Determine the (x, y) coordinate at the center of the cell enclosing the given text.  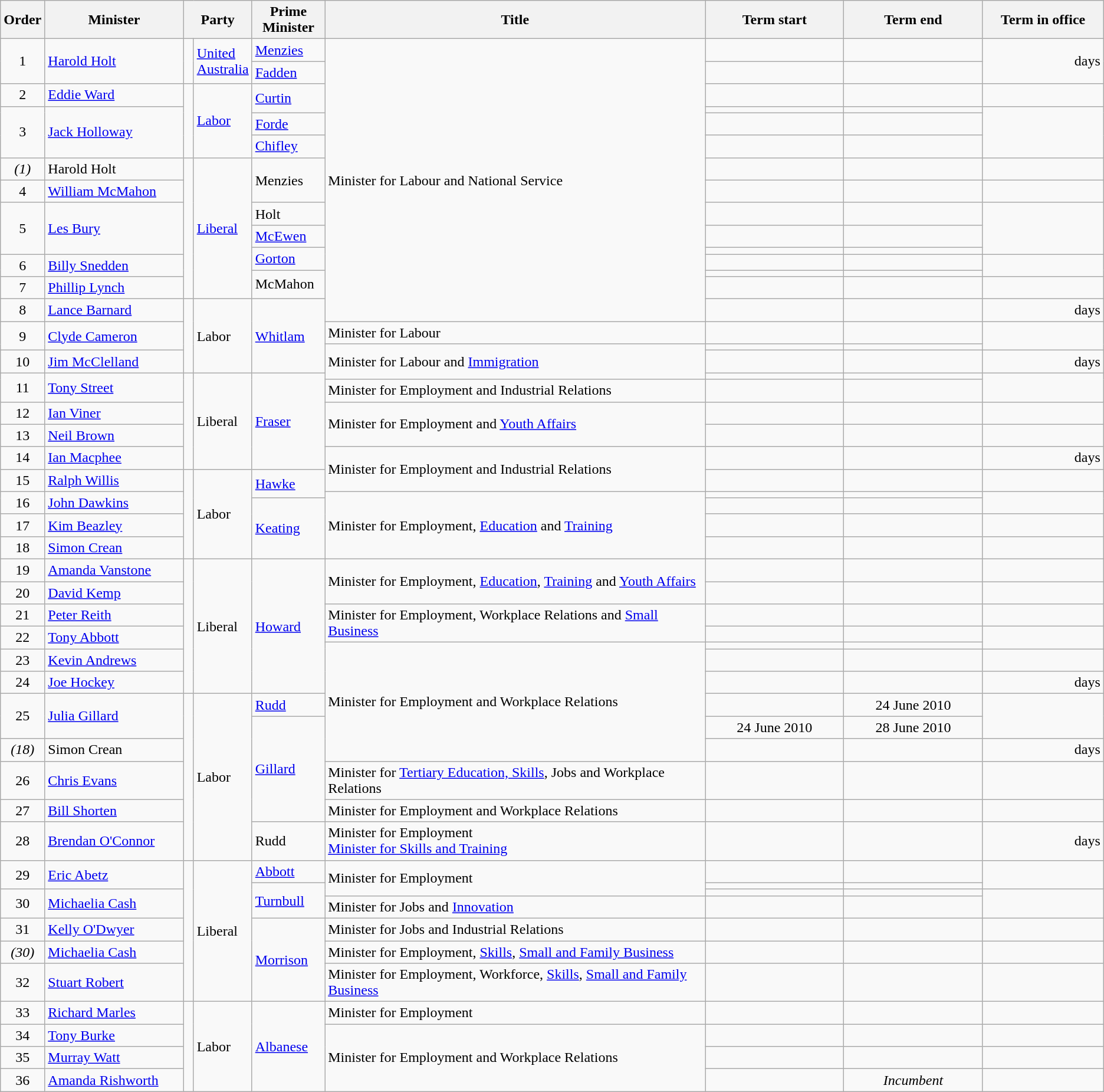
Jack Holloway (114, 132)
27 (22, 811)
Ralph Willis (114, 480)
Tony Burke (114, 1035)
Forde (288, 124)
Minister for Tertiary Education, Skills, Jobs and Workplace Relations (515, 780)
14 (22, 458)
20 (22, 593)
29 (22, 874)
32 (22, 983)
Term start (775, 20)
David Kemp (114, 593)
Amanda Rishworth (114, 1080)
Turnbull (288, 900)
3 (22, 132)
Fadden (288, 73)
31 (22, 929)
34 (22, 1035)
Tony Street (114, 387)
Eric Abetz (114, 874)
Party (218, 20)
Amanda Vanstone (114, 570)
28 (22, 841)
1 (22, 61)
Billy Snedden (114, 265)
28 June 2010 (913, 727)
Morrison (288, 959)
Brendan O'Connor (114, 841)
Order (22, 20)
Stuart Robert (114, 983)
22 (22, 638)
Peter Reith (114, 615)
Tony Abbott (114, 638)
Richard Marles (114, 1013)
Minister for Employment, Education, Training and Youth Affairs (515, 581)
Eddie Ward (114, 95)
23 (22, 660)
Minister (114, 20)
Gorton (288, 258)
William McMahon (114, 191)
11 (22, 387)
2 (22, 95)
Albanese (288, 1047)
24 (22, 683)
8 (22, 310)
Incumbent (913, 1080)
John Dawkins (114, 503)
33 (22, 1013)
Prime Minister (288, 20)
Joe Hockey (114, 683)
Keating (288, 529)
15 (22, 480)
26 (22, 780)
Abbott (288, 871)
13 (22, 435)
19 (22, 570)
Minister for Labour and Immigration (515, 362)
United Australia (223, 61)
21 (22, 615)
12 (22, 413)
18 (22, 547)
Hawke (288, 484)
Holt (288, 214)
Les Bury (114, 228)
Kevin Andrews (114, 660)
Minister for Employment and Youth Affairs (515, 424)
10 (22, 362)
Minister for Employment, Workforce, Skills, Small and Family Business (515, 983)
36 (22, 1080)
Kim Beazley (114, 525)
Minister for Employment, Workplace Relations and Small Business (515, 623)
Jim McClelland (114, 362)
Minister for EmploymentMinister for Skills and Training (515, 841)
Minister for Labour and National Service (515, 181)
Clyde Cameron (114, 336)
Phillip Lynch (114, 288)
35 (22, 1058)
17 (22, 525)
Chris Evans (114, 780)
(1) (22, 169)
Julia Gillard (114, 716)
Gillard (288, 769)
Bill Shorten (114, 811)
Minister for Jobs and Industrial Relations (515, 929)
Title (515, 20)
(30) (22, 952)
Howard (288, 626)
Chifley (288, 146)
6 (22, 265)
Lance Barnard (114, 310)
5 (22, 228)
25 (22, 716)
Minister for Employment, Skills, Small and Family Business (515, 952)
Minister for Employment, Education and Training (515, 525)
Kelly O'Dwyer (114, 929)
9 (22, 336)
Minister for Labour (515, 333)
30 (22, 904)
4 (22, 191)
McEwen (288, 236)
Murray Watt (114, 1058)
Term end (913, 20)
(18) (22, 750)
Minister for Jobs and Innovation (515, 907)
McMahon (288, 284)
16 (22, 503)
7 (22, 288)
Curtin (288, 98)
Whitlam (288, 336)
Term in office (1043, 20)
Neil Brown (114, 435)
Ian Macphee (114, 458)
Fraser (288, 421)
Ian Viner (114, 413)
